Locate the cell with the specified text and output its (X, Y) center coordinate. 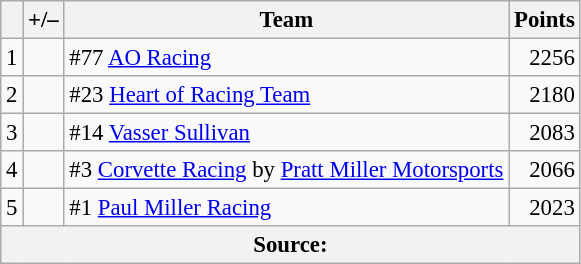
#77 AO Racing (286, 58)
#1 Paul Miller Racing (286, 208)
Points (544, 20)
2256 (544, 58)
#23 Heart of Racing Team (286, 95)
2023 (544, 208)
3 (12, 133)
1 (12, 58)
Source: (290, 245)
Team (286, 20)
#14 Vasser Sullivan (286, 133)
2083 (544, 133)
#3 Corvette Racing by Pratt Miller Motorsports (286, 170)
4 (12, 170)
+/– (44, 20)
2180 (544, 95)
2 (12, 95)
5 (12, 208)
2066 (544, 170)
